From the cell containing the given text, extract its center point as [X, Y] coordinate. 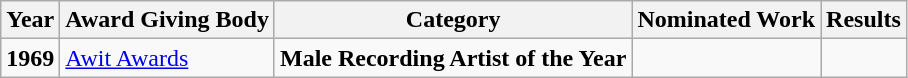
1969 [30, 58]
Nominated Work [726, 20]
Male Recording Artist of the Year [452, 58]
Results [864, 20]
Year [30, 20]
Category [452, 20]
Awit Awards [168, 58]
Award Giving Body [168, 20]
